Pinpoint the cell where the given text exists, returning its [x, y] midpoint coordinate. 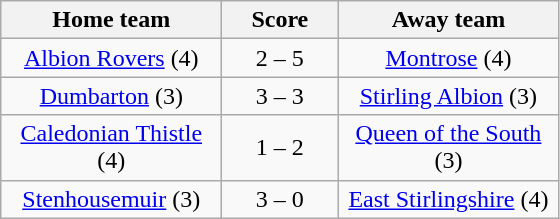
Montrose (4) [448, 58]
Home team [112, 20]
3 – 3 [280, 96]
2 – 5 [280, 58]
Caledonian Thistle (4) [112, 148]
Albion Rovers (4) [112, 58]
Away team [448, 20]
East Stirlingshire (4) [448, 199]
Dumbarton (3) [112, 96]
Queen of the South (3) [448, 148]
Score [280, 20]
Stirling Albion (3) [448, 96]
Stenhousemuir (3) [112, 199]
1 – 2 [280, 148]
3 – 0 [280, 199]
